Find where the given text appears and provide that cell's center as (x, y) coordinate. 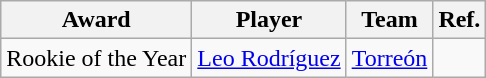
Player (269, 20)
Ref. (460, 20)
Leo Rodríguez (269, 58)
Award (96, 20)
Torreón (390, 58)
Rookie of the Year (96, 58)
Team (390, 20)
